Capture the cell that displays the provided text and extract its (x, y) central coordinate. 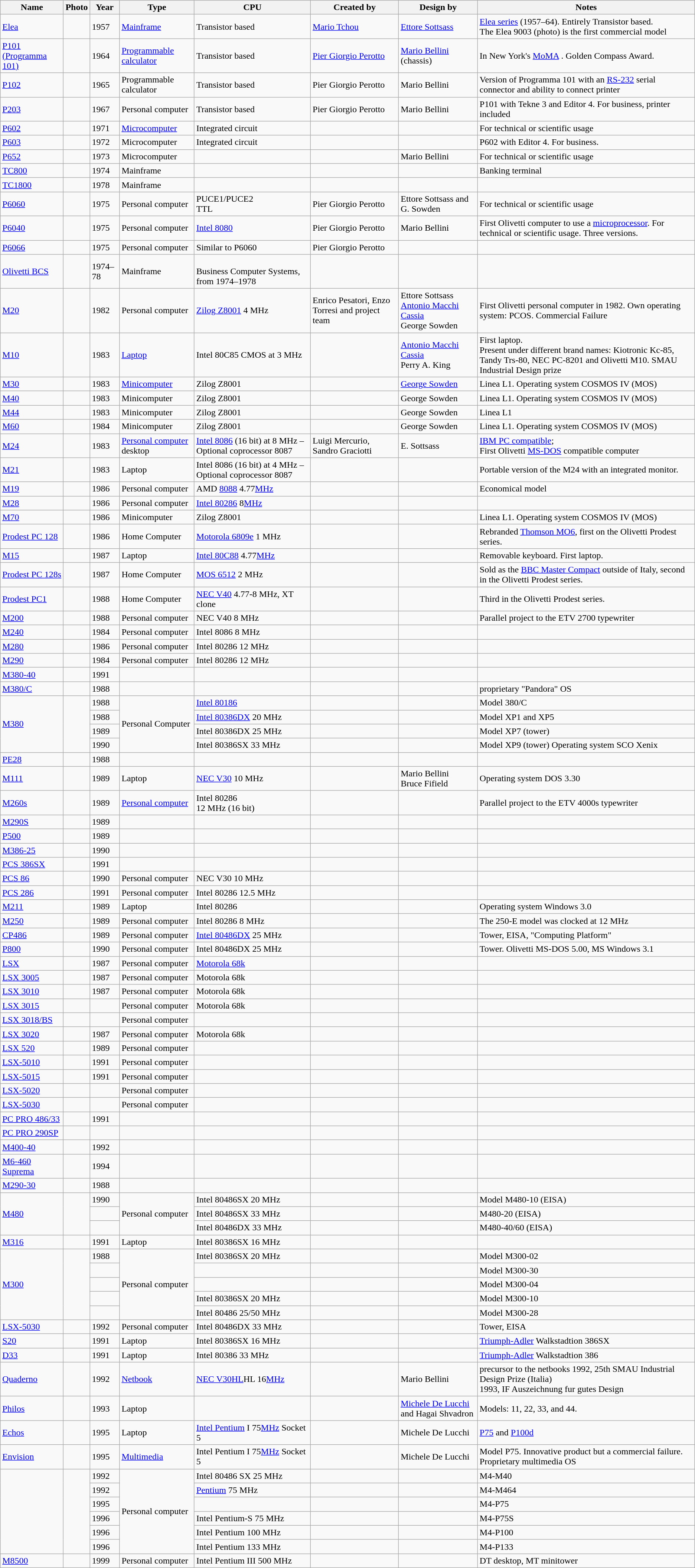
Tower, EISA (586, 1327)
Removable keyboard. First laptop. (586, 555)
Intel 80486 25/50 MHz (252, 1312)
Models: 11, 22, 33, and 44. (586, 1409)
Luigi Mercurio, Sandro Graciotti (355, 446)
M8500 (32, 1561)
DT desktop, MT minitower (586, 1561)
Ettore Sottsass (438, 27)
Operating system DOS 3.30 (586, 779)
M60 (32, 426)
P500 (32, 836)
M6-460 Suprema (32, 1166)
Photo (76, 7)
Banking terminal (586, 171)
LSX 520 (32, 1048)
1964 (105, 56)
M200 (32, 618)
IBM PC compatible;First Olivetti MS-DOS compatible computer (586, 446)
Intel Pentium III 500 MHz (252, 1561)
Elea series (1957–64). Entirely Transistor based.The Elea 9003 (photo) is the first commercial model (586, 27)
M4-M464 (586, 1490)
M480 (32, 1214)
Intel Pentium-S 75 MHz (252, 1518)
Intel 8086 (16 bit) at 4 MHz – Optional coprocessor 8087 (252, 470)
Prodest PC 128s (32, 574)
Intel 80C88 4.77MHz (252, 555)
Ettore Sottsass and G. Sowden (438, 204)
M400-40 (32, 1147)
LSX-5010 (32, 1062)
LSX (32, 963)
Model M300-02 (586, 1256)
Intel Pentium 133 MHz (252, 1546)
Model M300-30 (586, 1270)
Intel 8028612 MHz (16 bit) (252, 802)
1974–78 (105, 272)
First laptop.Present under different brand names: Kiotronic Kc-85, Tandy Trs-80, NEC PC-8201 and Olivetti M10. SMAU Industrial Design prize (586, 355)
M386-25 (32, 850)
1957 (105, 27)
M4-P75S (586, 1518)
LSX 3005 (32, 977)
M380/C (32, 689)
M280 (32, 646)
Third in the Olivetti Prodest series. (586, 599)
Intel 8080 (252, 228)
1982 (105, 311)
P101 with Tekne 3 and Editor 4. For business, printer included (586, 109)
M10 (32, 355)
PUCE1/PUCE2TTL (252, 204)
Echos (32, 1432)
P602 (32, 128)
M111 (32, 779)
Name (32, 7)
LSX 3015 (32, 1006)
Model M300-28 (586, 1312)
Prodest PC1 (32, 599)
NEC V40 8 MHz (252, 618)
Intel 80186 (252, 703)
M480-20 (EISA) (586, 1214)
Parallel project to the ETV 4000s typewriter (586, 802)
Business Computer Systems, from 1974–1978 (252, 272)
D33 (32, 1355)
LSX-5015 (32, 1076)
1974 (105, 171)
M15 (32, 555)
Enrico Pesatori, Enzo Torresi and project team (355, 311)
Model M480-10 (EISA) (586, 1199)
Model 380/C (586, 703)
M30 (32, 384)
Created by (355, 7)
Personal Computer (157, 724)
P6040 (32, 228)
M44 (32, 412)
1965 (105, 85)
Envision (32, 1457)
Model XP7 (tower) (586, 731)
In New York's MoMA . Golden Compass Award. (586, 56)
CP486 (32, 935)
proprietary "Pandora" OS (586, 689)
Rebranded Thomson MO6, first on the Olivetti Prodest series. (586, 536)
Elea (32, 27)
Prodest PC 128 (32, 536)
M21 (32, 470)
Personal computer desktop (157, 446)
LSX 3020 (32, 1034)
Sold as the BBC Master Compact outside of Italy, second in the Olivetti Prodest series. (586, 574)
Portable version of the M24 with an integrated monitor. (586, 470)
precursor to the netbooks 1992, 25th SMAU Industrial Design Prize (Italia)1993, IF Auszeichnung fur gutes Design (586, 1379)
PCS 86 (32, 879)
M20 (32, 311)
1999 (105, 1561)
1978 (105, 185)
PCS 286 (32, 893)
Motorola 6809e 1 MHz (252, 536)
Model M300-10 (586, 1298)
M19 (32, 489)
M380 (32, 724)
Intel 80286 8MHz (252, 503)
M70 (32, 517)
1973 (105, 156)
PE28 (32, 759)
P6066 (32, 247)
Intel 8086 8 MHz (252, 632)
LSX-5020 (32, 1091)
M4-P133 (586, 1546)
P101 (Programma 101) (32, 56)
LSX 3010 (32, 991)
TC800 (32, 171)
MOS 6512 2 MHz (252, 574)
Operating system Windows 3.0 (586, 907)
1967 (105, 109)
M40 (32, 398)
Type (157, 7)
M480-40/60 (EISA) (586, 1228)
LSX 3018/BS (32, 1020)
M290-30 (32, 1185)
M28 (32, 503)
P203 (32, 109)
NEC V40 4.77-8 MHz, XT clone (252, 599)
Tower, EISA, "Computing Platform" (586, 935)
Model P75. Innovative product but a commercial failure. Proprietary multimedia OS (586, 1457)
Design by (438, 7)
PC PRO 486/33 (32, 1119)
Version of Programma 101 with an RS-232 serial connector and ability to connect printer (586, 85)
First Olivetti computer to use a microprocessor. For technical or scientific usage. Three versions. (586, 228)
Mario BelliniBruce Fifield (438, 779)
The 250-E model was clocked at 12 MHz (586, 921)
P800 (32, 949)
AMD 8088 4.77MHz (252, 489)
Parallel project to the ETV 2700 typewriter (586, 618)
Mario Tchou (355, 27)
Intel 80386DX 20 MHz (252, 717)
Mario Bellini (chassis) (438, 56)
P75 and P100d (586, 1432)
Michele De Lucchi and Hagai Shvadron (438, 1409)
Intel 80486SX 33 MHz (252, 1214)
Model XP9 (tower) Operating system SCO Xenix (586, 745)
Intel 80386 33 MHz (252, 1355)
M24 (32, 446)
PCS 386SX (32, 864)
E. Sottsass (438, 446)
M4-M40 (586, 1476)
Triumph-Adler Walkstadtion 386 (586, 1355)
Intel 80C85 CMOS at 3 MHz (252, 355)
M380-40 (32, 675)
M300 (32, 1284)
P652 (32, 156)
Netbook (157, 1379)
M240 (32, 632)
Intel 80286 8 MHz (252, 921)
M4-P100 (586, 1532)
Intel 80386DX 25 MHz (252, 731)
Model M300-04 (586, 1284)
Tower. Olivetti MS-DOS 5.00, MS Windows 3.1 (586, 949)
First Olivetti personal computer in 1982. Own operating system: PCOS. Commercial Failure (586, 311)
Intel 80386SX 33 MHz (252, 745)
Antonio Macchi CassiaPerry A. King (438, 355)
P102 (32, 85)
Economical model (586, 489)
M250 (32, 921)
1993 (105, 1409)
Notes (586, 7)
Intel 80486 SX 25 MHz (252, 1476)
S20 (32, 1341)
Intel 80286 12.5 MHz (252, 893)
1994 (105, 1166)
Model XP1 and XP5 (586, 717)
1971 (105, 128)
Intel 80486SX 20 MHz (252, 1199)
P603 (32, 142)
Triumph-Adler Walkstadtion 386SX (586, 1341)
M290 (32, 660)
Similar to P6060 (252, 247)
Intel Pentium 100 MHz (252, 1532)
M316 (32, 1242)
Ettore SottsassAntonio Macchi CassiaGeorge Sowden (438, 311)
M260s (32, 802)
Olivetti BCS (32, 272)
Philos (32, 1409)
CPU (252, 7)
1972 (105, 142)
Intel 8086 (16 bit) at 8 MHz – Optional coprocessor 8087 (252, 446)
PC PRO 290SP (32, 1133)
P6060 (32, 204)
M211 (32, 907)
M290S (32, 822)
Quaderno (32, 1379)
Year (105, 7)
Zilog Z8001 4 MHz (252, 311)
Intel 80286 (252, 907)
Multimedia (157, 1457)
NEC V30HLHL 16MHz (252, 1379)
Pentium 75 MHz (252, 1490)
M4-P75 (586, 1504)
Linea L1 (586, 412)
P602 with Editor 4. For business. (586, 142)
TC1800 (32, 185)
